Capture the cell that displays the provided text and extract its [x, y] central coordinate. 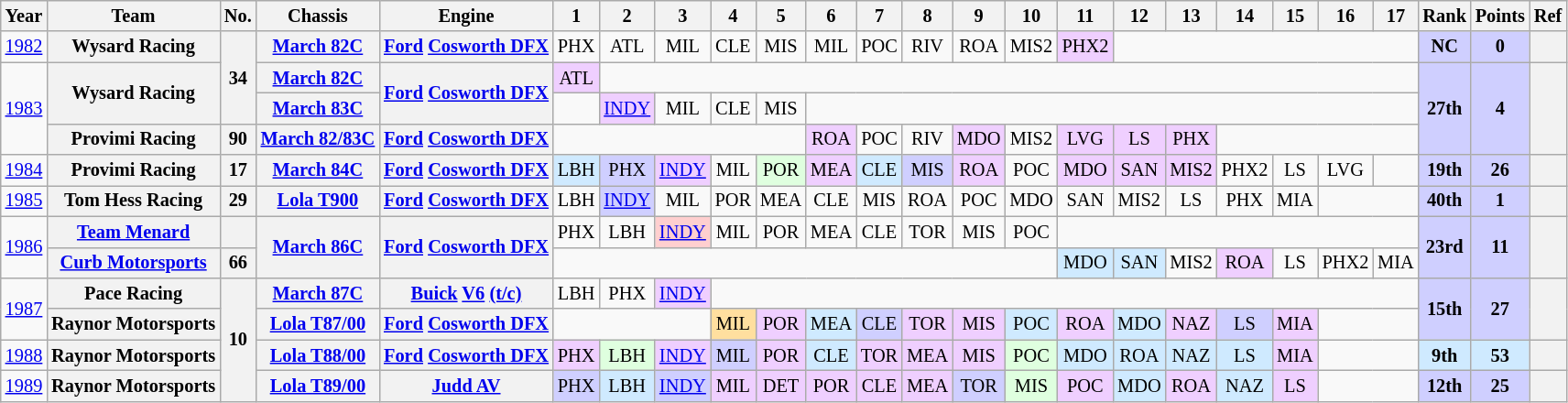
14 [1246, 16]
0 [1500, 47]
15 [1295, 16]
25 [1500, 386]
40th [1445, 201]
15th [1445, 308]
13 [1191, 16]
1982 [24, 47]
19th [1445, 170]
5 [780, 16]
1983 [24, 108]
27 [1500, 308]
Engine [466, 16]
Curb Motorsports [134, 263]
Tom Hess Racing [134, 201]
1989 [24, 386]
Year [24, 16]
6 [832, 16]
34 [238, 77]
March 83C [318, 108]
Chassis [318, 16]
9th [1445, 355]
March 86C [318, 247]
1985 [24, 201]
16 [1346, 16]
1988 [24, 355]
Lola T87/00 [318, 324]
Pace Racing [134, 293]
27th [1445, 108]
Ref [1548, 16]
Lola T89/00 [318, 386]
12 [1139, 16]
Buick V6 (t/c) [466, 293]
No. [238, 16]
March 82/83C [318, 139]
66 [238, 263]
Team Menard [134, 232]
12th [1445, 386]
53 [1500, 355]
1984 [24, 170]
Lola T900 [318, 201]
3 [683, 16]
90 [238, 139]
Judd AV [466, 386]
23rd [1445, 247]
Lola T88/00 [318, 355]
26 [1500, 170]
Team [134, 16]
2 [626, 16]
Points [1500, 16]
Rank [1445, 16]
1986 [24, 247]
7 [879, 16]
9 [978, 16]
NC [1445, 47]
DET [780, 386]
March 84C [318, 170]
March 87C [318, 293]
8 [927, 16]
29 [238, 201]
1987 [24, 308]
